From the cell containing the given text, extract its center point as (x, y) coordinate. 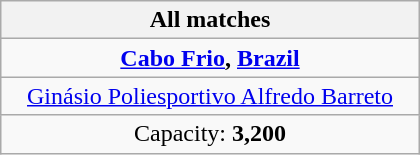
Cabo Frio, Brazil (210, 58)
All matches (210, 20)
Ginásio Poliesportivo Alfredo Barreto (210, 96)
Capacity: 3,200 (210, 134)
